Determine the (X, Y) coordinate at the center of the cell enclosing the given text.  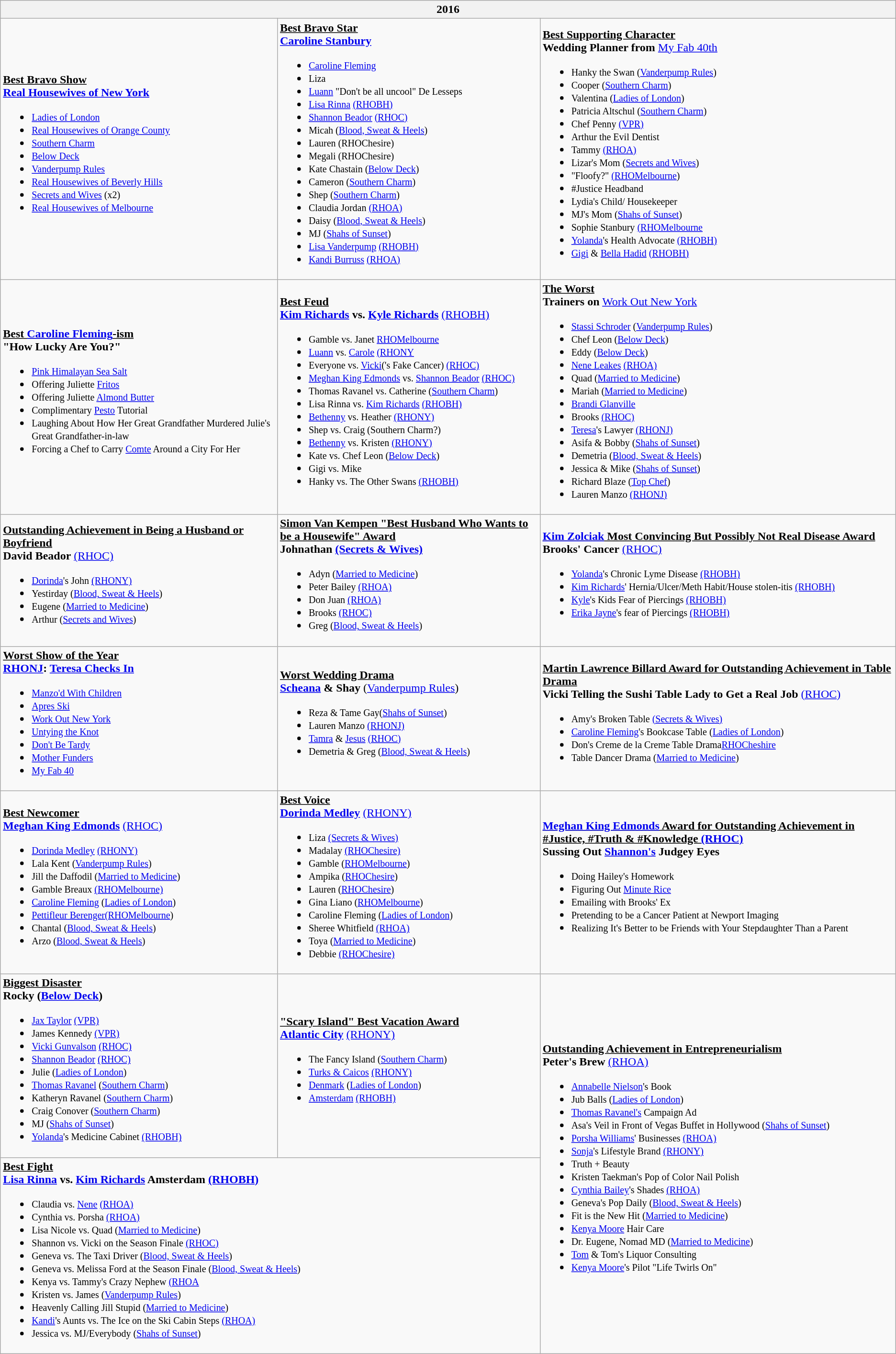
2016 (448, 10)
Worst Show of the YearRHONJ: Teresa Checks InManzo'd With ChildrenApres SkiWork Out New YorkUntying the KnotDon't Be TardyMother FundersMy Fab 40 (139, 718)
